Capture the cell that displays the provided text and extract its [x, y] central coordinate. 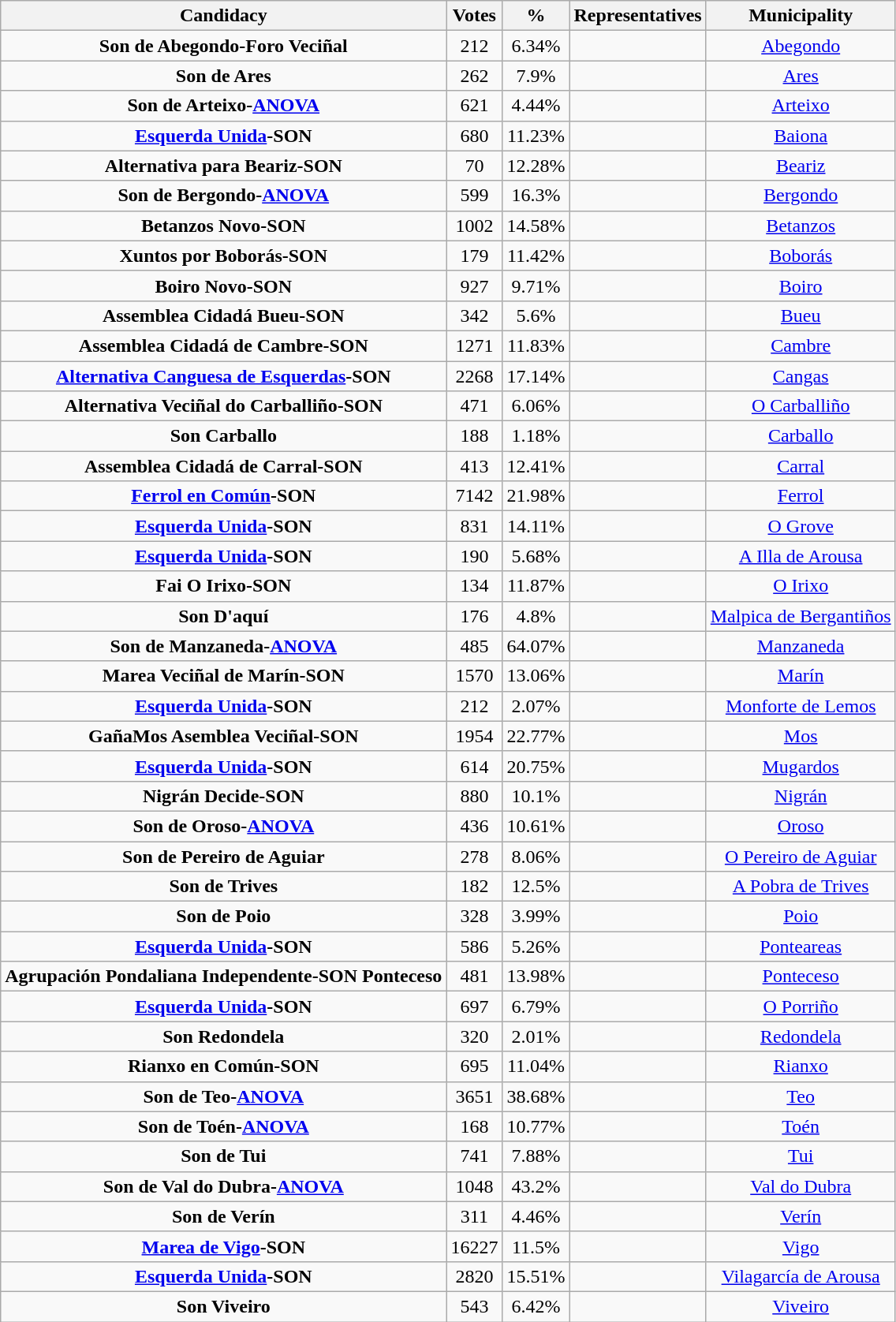
O Grove [801, 526]
7.9% [536, 76]
Marea de Vigo-SON [224, 1246]
Son de Bergondo-ANOVA [224, 196]
Son de Poio [224, 917]
Ponteceso [801, 977]
2.07% [536, 706]
134 [475, 586]
Municipality [801, 16]
1002 [475, 226]
436 [475, 826]
Cangas [801, 376]
16227 [475, 1246]
Xuntos por Boborás-SON [224, 256]
6.06% [536, 406]
278 [475, 856]
10.1% [536, 796]
Agrupación Pondaliana Independente-SON Ponteceso [224, 977]
176 [475, 616]
Carballo [801, 436]
179 [475, 256]
Vilagarcía de Arousa [801, 1276]
7.88% [536, 1156]
Alternativa para Beariz-SON [224, 166]
Malpica de Bergantiños [801, 616]
11.42% [536, 256]
20.75% [536, 766]
Son de Verín [224, 1216]
Votes [475, 16]
17.14% [536, 376]
Son de Arteixo-ANOVA [224, 106]
6.34% [536, 46]
A Illa de Arousa [801, 556]
Boborás [801, 256]
481 [475, 977]
Poio [801, 917]
Baiona [801, 136]
Oroso [801, 826]
Son de Trives [224, 887]
Assemblea Cidadá de Carral-SON [224, 466]
614 [475, 766]
Assemblea Cidadá de Cambre-SON [224, 345]
831 [475, 526]
A Pobra de Trives [801, 887]
2.01% [536, 1036]
543 [475, 1306]
Cambre [801, 345]
168 [475, 1126]
586 [475, 947]
2820 [475, 1276]
64.07% [536, 646]
Betanzos [801, 226]
680 [475, 136]
Rianxo [801, 1066]
Manzaneda [801, 646]
413 [475, 466]
Boiro Novo-SON [224, 286]
21.98% [536, 496]
1048 [475, 1186]
4.44% [536, 106]
13.98% [536, 977]
Carral [801, 466]
5.68% [536, 556]
485 [475, 646]
Son D'aquí [224, 616]
Bergondo [801, 196]
O Irixo [801, 586]
5.6% [536, 316]
Tui [801, 1156]
12.5% [536, 887]
5.26% [536, 947]
Son de Val do Dubra-ANOVA [224, 1186]
Alternativa Veciñal do Carballiño-SON [224, 406]
Alternativa Canguesa de Esquerdas-SON [224, 376]
O Carballiño [801, 406]
Candidacy [224, 16]
Son de Pereiro de Aguiar [224, 856]
Marea Veciñal de Marín-SON [224, 676]
471 [475, 406]
Teo [801, 1096]
Ferrol en Común-SON [224, 496]
11.5% [536, 1246]
1954 [475, 736]
Ferrol [801, 496]
Monforte de Lemos [801, 706]
Bueu [801, 316]
4.8% [536, 616]
Assemblea Cidadá Bueu-SON [224, 316]
15.51% [536, 1276]
Beariz [801, 166]
Marín [801, 676]
Vigo [801, 1246]
Son de Toén-ANOVA [224, 1126]
9.71% [536, 286]
Son Viveiro [224, 1306]
262 [475, 76]
Son de Teo-ANOVA [224, 1096]
Son de Oroso-ANOVA [224, 826]
Boiro [801, 286]
342 [475, 316]
3.99% [536, 917]
Ares [801, 76]
Arteixo [801, 106]
599 [475, 196]
697 [475, 1006]
12.28% [536, 166]
10.77% [536, 1126]
1271 [475, 345]
8.06% [536, 856]
Fai O Irixo-SON [224, 586]
Toén [801, 1126]
12.41% [536, 466]
Viveiro [801, 1306]
328 [475, 917]
10.61% [536, 826]
14.58% [536, 226]
Verín [801, 1216]
Nigrán [801, 796]
Mos [801, 736]
Rianxo en Común-SON [224, 1066]
70 [475, 166]
11.83% [536, 345]
4.46% [536, 1216]
Abegondo [801, 46]
22.77% [536, 736]
11.23% [536, 136]
38.68% [536, 1096]
6.79% [536, 1006]
Redondela [801, 1036]
Representatives [637, 16]
2268 [475, 376]
188 [475, 436]
695 [475, 1066]
Son de Abegondo-Foro Veciñal [224, 46]
320 [475, 1036]
O Pereiro de Aguiar [801, 856]
741 [475, 1156]
1570 [475, 676]
Son de Ares [224, 76]
GañaMos Asemblea Veciñal-SON [224, 736]
Son Redondela [224, 1036]
11.04% [536, 1066]
% [536, 16]
Betanzos Novo-SON [224, 226]
O Porriño [801, 1006]
14.11% [536, 526]
1.18% [536, 436]
3651 [475, 1096]
880 [475, 796]
Son de Tui [224, 1156]
190 [475, 556]
621 [475, 106]
13.06% [536, 676]
182 [475, 887]
Mugardos [801, 766]
16.3% [536, 196]
7142 [475, 496]
Son de Manzaneda-ANOVA [224, 646]
311 [475, 1216]
11.87% [536, 586]
6.42% [536, 1306]
Ponteareas [801, 947]
Son Carballo [224, 436]
43.2% [536, 1186]
Val do Dubra [801, 1186]
Nigrán Decide-SON [224, 796]
927 [475, 286]
